From the cell containing the given text, extract its center point as (x, y) coordinate. 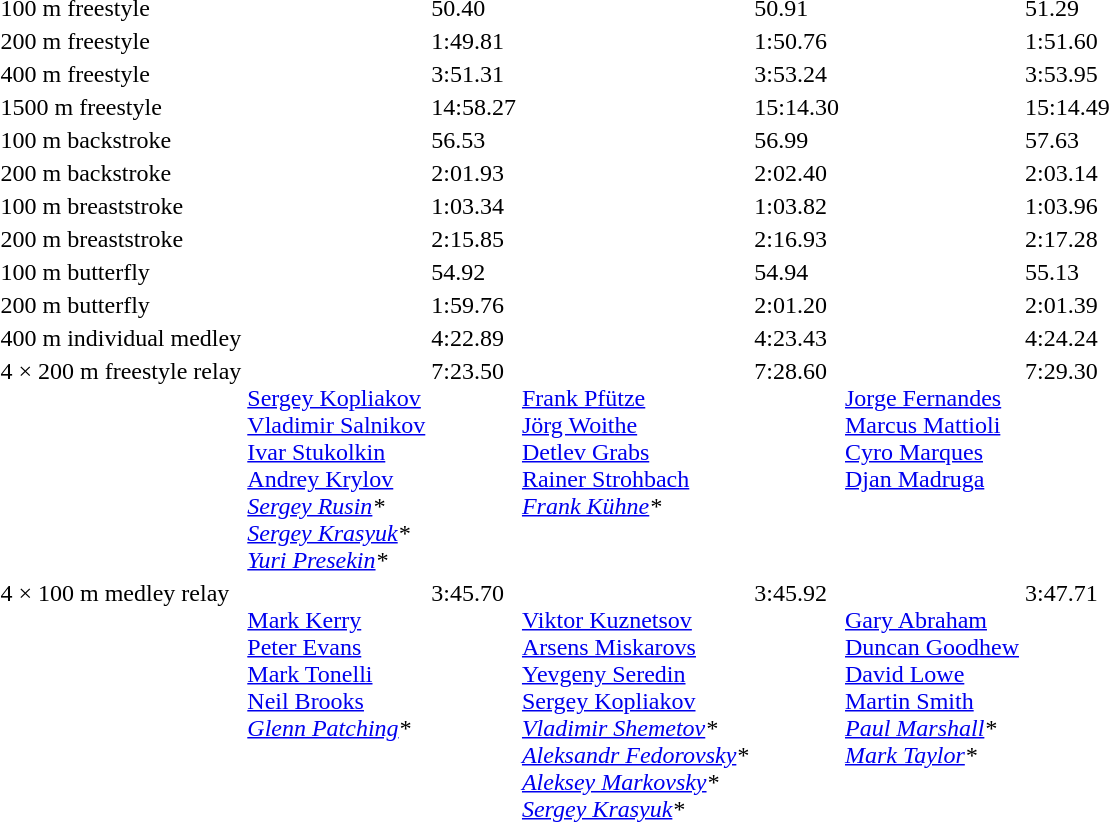
1:03.82 (797, 206)
7:23.50 (474, 466)
56.99 (797, 140)
1:50.76 (797, 41)
Jorge Fernandes Marcus Mattioli Cyro Marques Djan Madruga (932, 466)
54.92 (474, 272)
56.53 (474, 140)
2:02.40 (797, 173)
1:59.76 (474, 305)
1:03.34 (474, 206)
Frank Pfütze Jörg Woithe Detlev Grabs Rainer Strohbach Frank Kühne* (634, 466)
3:51.31 (474, 74)
1:49.81 (474, 41)
14:58.27 (474, 107)
2:15.85 (474, 239)
4:22.89 (474, 338)
7:28.60 (797, 466)
4:23.43 (797, 338)
2:01.20 (797, 305)
2:01.93 (474, 173)
Sergey Kopliakov Vladimir Salnikov Ivar Stukolkin Andrey Krylov Sergey Rusin* Sergey Krasyuk* Yuri Presekin* (336, 466)
2:16.93 (797, 239)
15:14.30 (797, 107)
3:53.24 (797, 74)
54.94 (797, 272)
